Locate the cell with the specified text and output its (x, y) center coordinate. 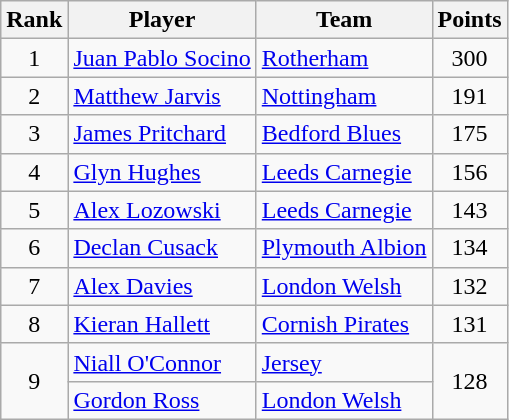
Glyn Hughes (162, 172)
Alex Davies (162, 286)
Declan Cusack (162, 248)
James Pritchard (162, 134)
Rank (34, 20)
Niall O'Connor (162, 362)
Gordon Ross (162, 400)
Jersey (344, 362)
5 (34, 210)
3 (34, 134)
Plymouth Albion (344, 248)
Points (470, 20)
8 (34, 324)
Matthew Jarvis (162, 96)
Kieran Hallett (162, 324)
4 (34, 172)
Cornish Pirates (344, 324)
191 (470, 96)
175 (470, 134)
Juan Pablo Socino (162, 58)
128 (470, 381)
131 (470, 324)
1 (34, 58)
Alex Lozowski (162, 210)
Player (162, 20)
143 (470, 210)
Team (344, 20)
156 (470, 172)
7 (34, 286)
2 (34, 96)
Rotherham (344, 58)
300 (470, 58)
9 (34, 381)
134 (470, 248)
Bedford Blues (344, 134)
Nottingham (344, 96)
132 (470, 286)
6 (34, 248)
